Detect which cell encompasses the target text, then output its (x, y) center coordinate. 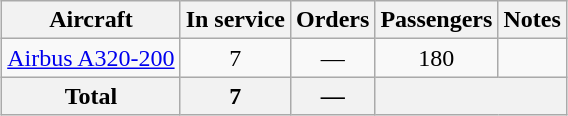
In service (235, 20)
180 (436, 58)
Orders (332, 20)
Airbus A320-200 (91, 58)
Notes (532, 20)
Aircraft (91, 20)
Passengers (436, 20)
Total (91, 96)
